Capture the cell that displays the provided text and extract its (x, y) central coordinate. 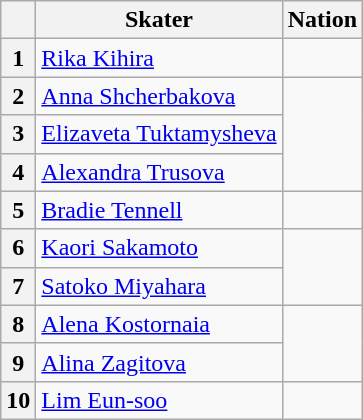
Anna Shcherbakova (159, 96)
9 (18, 362)
8 (18, 324)
Alena Kostornaia (159, 324)
Nation (322, 20)
1 (18, 58)
Alexandra Trusova (159, 172)
Skater (159, 20)
Kaori Sakamoto (159, 248)
4 (18, 172)
2 (18, 96)
3 (18, 134)
10 (18, 400)
Lim Eun-soo (159, 400)
Bradie Tennell (159, 210)
Rika Kihira (159, 58)
Elizaveta Tuktamysheva (159, 134)
Satoko Miyahara (159, 286)
7 (18, 286)
6 (18, 248)
5 (18, 210)
Alina Zagitova (159, 362)
